Return the [X, Y] coordinate for the center point of the cell that contains the specified text.  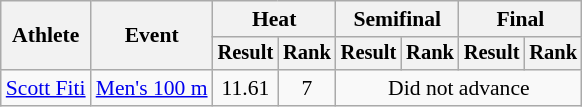
Athlete [46, 36]
Scott Fiti [46, 88]
Heat [274, 19]
Final [520, 19]
7 [307, 88]
Semifinal [398, 19]
Event [152, 36]
Did not advance [459, 88]
11.61 [246, 88]
Men's 100 m [152, 88]
